For the text-containing cell, return its midpoint in (X, Y) coordinate format. 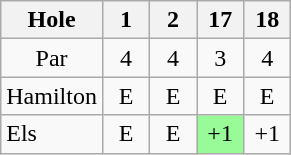
3 (220, 58)
18 (268, 20)
Par (52, 58)
2 (174, 20)
17 (220, 20)
Hamilton (52, 96)
Els (52, 134)
1 (126, 20)
Hole (52, 20)
